Capture the cell that displays the provided text and extract its (x, y) central coordinate. 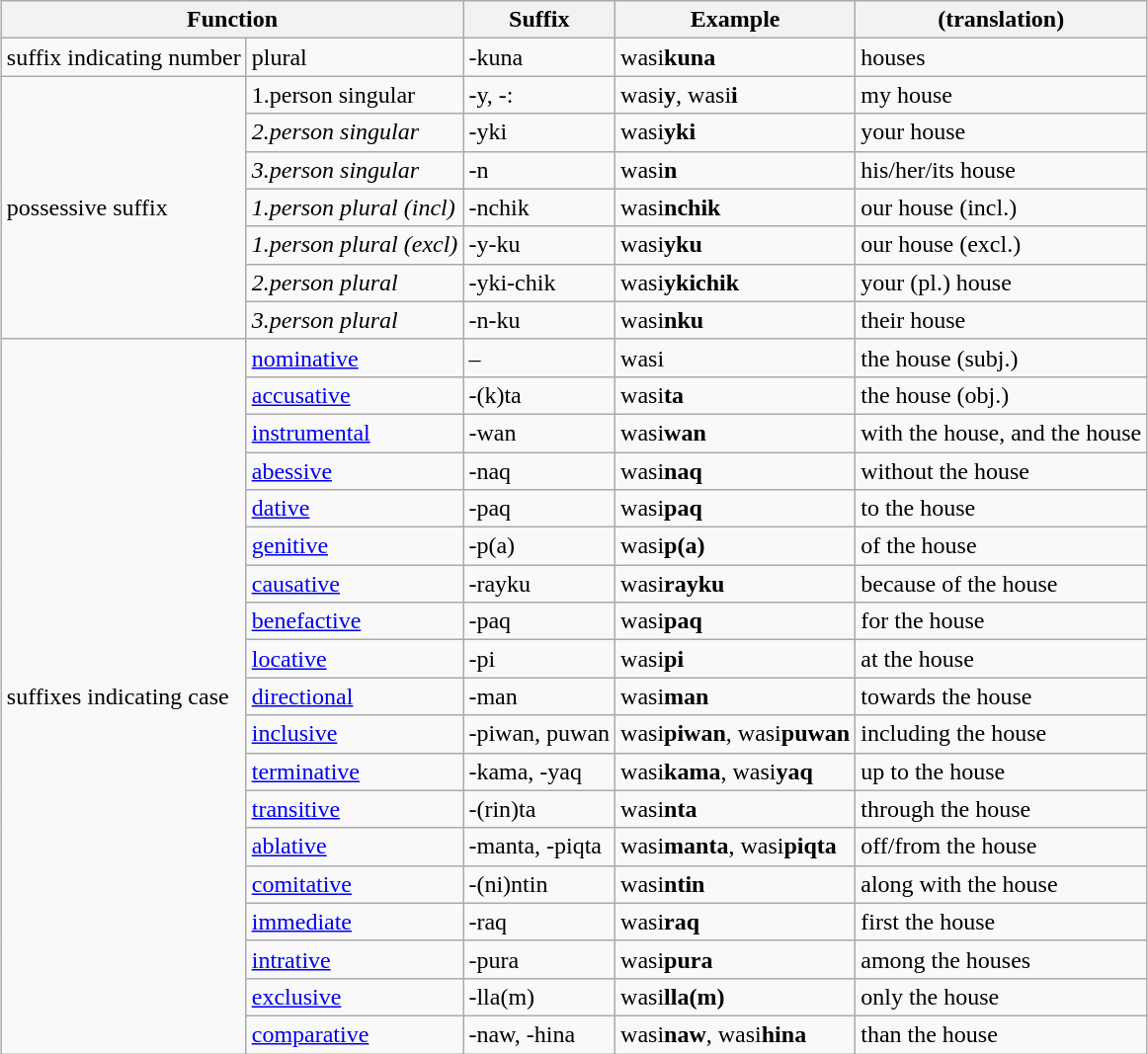
with the house, and the house (1002, 433)
dative (355, 509)
– (539, 358)
the house (obj.) (1002, 395)
-pura (539, 959)
-p(a) (539, 546)
3.person singular (355, 170)
1.person singular (355, 95)
wasinaw, wasihina (735, 1034)
causative (355, 584)
-y, -: (539, 95)
accusative (355, 395)
immediate (355, 922)
benefactive (355, 621)
(translation) (1002, 20)
intrative (355, 959)
terminative (355, 771)
wasipi (735, 659)
wasip(a) (735, 546)
our house (incl.) (1002, 207)
for the house (1002, 621)
their house (1002, 320)
2.person singular (355, 132)
-wan (539, 433)
wasin (735, 170)
Function (232, 20)
comitative (355, 884)
only the house (1002, 997)
your house (1002, 132)
-piwan, puwan (539, 734)
houses (1002, 57)
plural (355, 57)
along with the house (1002, 884)
wasiy, wasii (735, 95)
wasipura (735, 959)
Suffix (539, 20)
wasimanta, wasipiqta (735, 847)
wasikuna (735, 57)
wasita (735, 395)
our house (excl.) (1002, 245)
abessive (355, 471)
inclusive (355, 734)
-kuna (539, 57)
wasinchik (735, 207)
without the house (1002, 471)
towards the house (1002, 696)
wasiyki (735, 132)
wasiman (735, 696)
off/from the house (1002, 847)
the house (subj.) (1002, 358)
first the house (1002, 922)
-pi (539, 659)
among the houses (1002, 959)
my house (1002, 95)
wasipiwan, wasipuwan (735, 734)
because of the house (1002, 584)
comparative (355, 1034)
wasinaq (735, 471)
Example (735, 20)
wasiyku (735, 245)
your (pl.) house (1002, 283)
exclusive (355, 997)
wasiykichik (735, 283)
-naw, -hina (539, 1034)
than the house (1002, 1034)
suffix indicating number (123, 57)
wasirayku (735, 584)
wasintin (735, 884)
of the house (1002, 546)
ablative (355, 847)
-lla(m) (539, 997)
wasikama, wasiyaq (735, 771)
through the house (1002, 809)
2.person plural (355, 283)
to the house (1002, 509)
-yki (539, 132)
possessive suffix (123, 207)
locative (355, 659)
-raq (539, 922)
directional (355, 696)
at the house (1002, 659)
including the house (1002, 734)
3.person plural (355, 320)
-man (539, 696)
-(ni)ntin (539, 884)
-y-ku (539, 245)
suffixes indicating case (123, 695)
genitive (355, 546)
-naq (539, 471)
up to the house (1002, 771)
-yki-chik (539, 283)
-nchik (539, 207)
wasinku (735, 320)
wasilla(m) (735, 997)
-n-ku (539, 320)
-(rin)ta (539, 809)
-manta, -piqta (539, 847)
wasinta (735, 809)
instrumental (355, 433)
-rayku (539, 584)
1.person plural (incl) (355, 207)
-kama, -yaq (539, 771)
nominative (355, 358)
wasiraq (735, 922)
1.person plural (excl) (355, 245)
-n (539, 170)
transitive (355, 809)
his/her/its house (1002, 170)
wasi (735, 358)
wasiwan (735, 433)
-(k)ta (539, 395)
